Scan for the cell matching the given text and deliver its (x, y) coordinate at center. 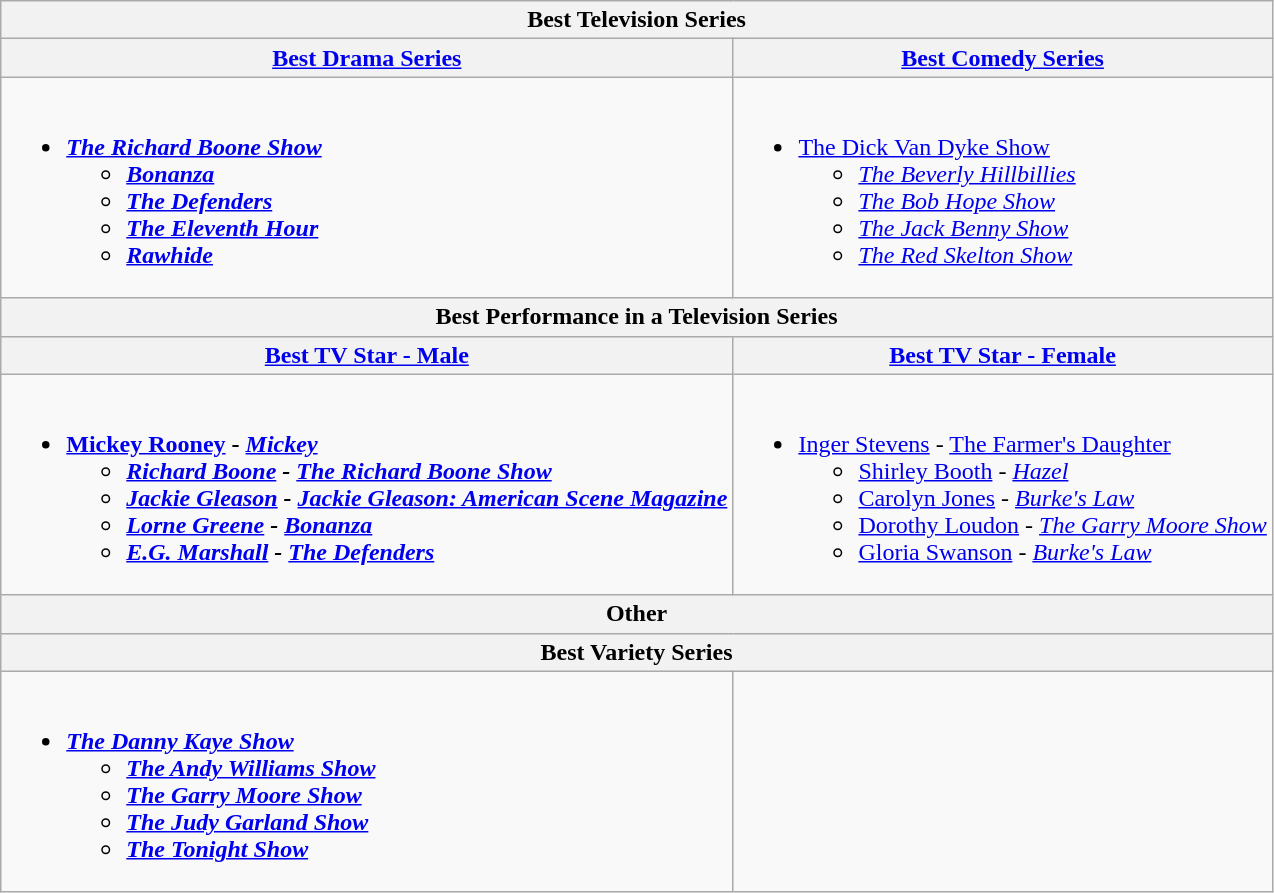
Best Performance in a Television Series (637, 317)
Best Comedy Series (1002, 58)
Best Drama Series (367, 58)
The Richard Boone ShowBonanzaThe DefendersThe Eleventh HourRawhide (367, 188)
Best Television Series (637, 20)
Other (637, 614)
Best Variety Series (637, 652)
The Dick Van Dyke ShowThe Beverly HillbilliesThe Bob Hope ShowThe Jack Benny ShowThe Red Skelton Show (1002, 188)
The Danny Kaye ShowThe Andy Williams ShowThe Garry Moore ShowThe Judy Garland ShowThe Tonight Show (367, 782)
Best TV Star - Male (367, 355)
Best TV Star - Female (1002, 355)
